Output the (X, Y) coordinate of the center of the cell containing the given text.  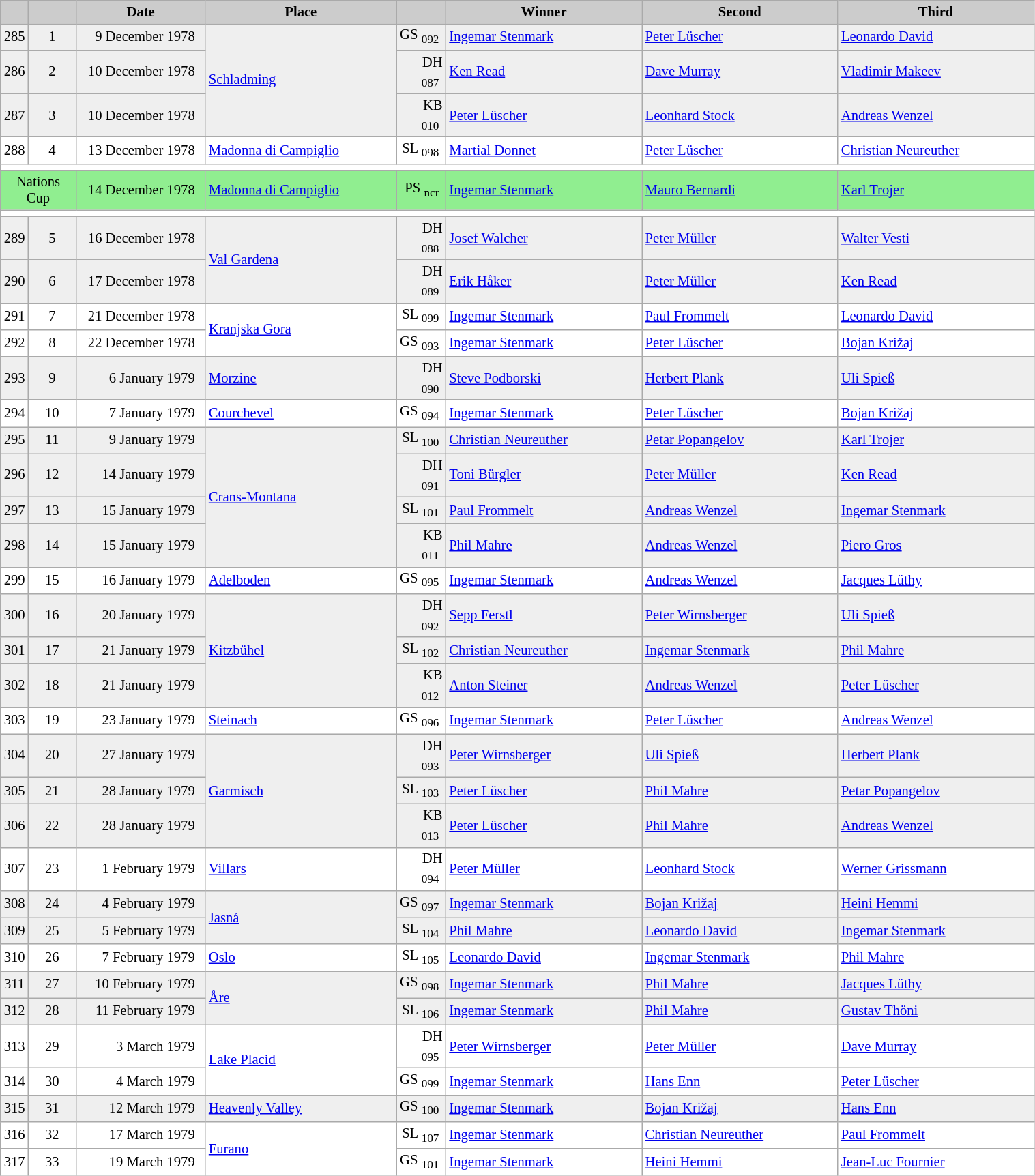
Kitzbühel (301, 650)
29 (52, 1046)
4 (52, 150)
KB 013 (422, 825)
12 (52, 475)
1 February 1979 (141, 869)
300 (15, 615)
9 December 1978 (141, 37)
14 (52, 544)
8 (52, 342)
DH 095 (422, 1046)
285 (15, 37)
305 (15, 790)
313 (15, 1046)
SL 103 (422, 790)
Sepp Ferstl (543, 615)
KB 011 (422, 544)
17 December 1978 (141, 281)
Steinach (301, 720)
14 December 1978 (141, 190)
287 (15, 115)
297 (15, 510)
311 (15, 984)
SL 100 (422, 439)
SL 098 (422, 150)
GS 097 (422, 903)
17 March 1979 (141, 1135)
23 (52, 869)
304 (15, 756)
Toni Bürgler (543, 475)
DH 090 (422, 378)
Steve Podborski (543, 378)
20 (52, 756)
13 (52, 510)
Mauro Bernardi (740, 190)
307 (15, 869)
GS 092 (422, 37)
DH 088 (422, 237)
2 (52, 72)
Third (936, 12)
GS 096 (422, 720)
KB 010 (422, 115)
Crans-Montana (301, 497)
16 January 1979 (141, 580)
4 February 1979 (141, 903)
1 (52, 37)
Place (301, 12)
314 (15, 1081)
SL 099 (422, 317)
Gustav Thöni (936, 1011)
Anton Steiner (543, 685)
290 (15, 281)
15 (52, 580)
20 January 1979 (141, 615)
286 (15, 72)
DH 087 (422, 72)
11 (52, 439)
18 (52, 685)
Erik Håker (543, 281)
316 (15, 1135)
26 (52, 958)
Martial Donnet (543, 150)
5 (52, 237)
Heavenly Valley (301, 1108)
24 (52, 903)
Villars (301, 869)
7 February 1979 (141, 958)
GS 095 (422, 580)
309 (15, 930)
293 (15, 378)
19 March 1979 (141, 1162)
31 (52, 1108)
SL 107 (422, 1135)
SL 102 (422, 651)
25 (52, 930)
PS ncr (422, 190)
9 (52, 378)
Jean-Luc Fournier (936, 1162)
Piero Gros (936, 544)
SL 105 (422, 958)
Adelboden (301, 580)
DH 093 (422, 756)
23 January 1979 (141, 720)
299 (15, 580)
306 (15, 825)
DH 094 (422, 869)
17 (52, 651)
292 (15, 342)
Furano (301, 1149)
19 (52, 720)
Courchevel (301, 413)
9 January 1979 (141, 439)
28 (52, 1011)
10 (52, 413)
Morzine (301, 378)
Garmisch (301, 791)
296 (15, 475)
302 (15, 685)
SL 106 (422, 1011)
301 (15, 651)
SL 101 (422, 510)
303 (15, 720)
12 March 1979 (141, 1108)
Val Gardena (301, 259)
Kranjska Gora (301, 330)
22 (52, 825)
GS 100 (422, 1108)
291 (15, 317)
Date (141, 12)
22 December 1978 (141, 342)
21 (52, 790)
Åre (301, 997)
3 March 1979 (141, 1046)
294 (15, 413)
GS 101 (422, 1162)
7 January 1979 (141, 413)
6 January 1979 (141, 378)
33 (52, 1162)
GS 093 (422, 342)
Winner (543, 12)
312 (15, 1011)
288 (15, 150)
13 December 1978 (141, 150)
27 (52, 984)
6 (52, 281)
32 (52, 1135)
GS 098 (422, 984)
11 February 1979 (141, 1011)
5 February 1979 (141, 930)
289 (15, 237)
Jasná (301, 917)
7 (52, 317)
308 (15, 903)
Josef Walcher (543, 237)
16 December 1978 (141, 237)
DH 089 (422, 281)
Vladimir Makeev (936, 72)
310 (15, 958)
Schladming (301, 80)
Werner Grissmann (936, 869)
298 (15, 544)
GS 099 (422, 1081)
DH 091 (422, 475)
Second (740, 12)
27 January 1979 (141, 756)
GS 094 (422, 413)
Lake Placid (301, 1060)
4 March 1979 (141, 1081)
16 (52, 615)
10 February 1979 (141, 984)
30 (52, 1081)
21 December 1978 (141, 317)
Nations Cup (38, 190)
KB 012 (422, 685)
315 (15, 1108)
295 (15, 439)
SL 104 (422, 930)
Oslo (301, 958)
DH 092 (422, 615)
3 (52, 115)
Walter Vesti (936, 237)
14 January 1979 (141, 475)
317 (15, 1162)
